Output the (X, Y) coordinate of the center of the cell containing the given text.  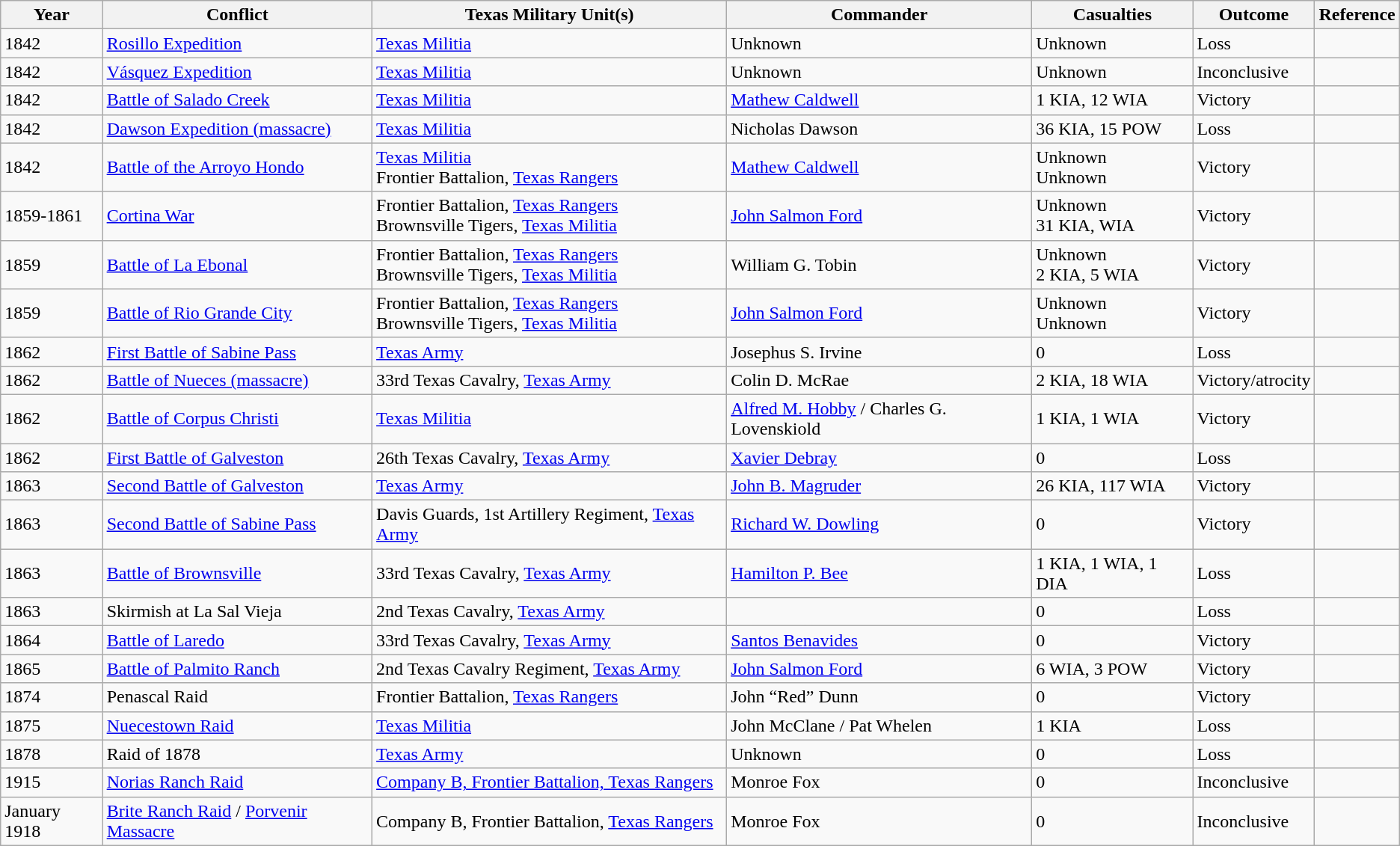
Unknown31 KIA, WIA (1113, 215)
Battle of La Ebonal (237, 265)
Casualties (1113, 15)
Cortina War (237, 215)
1 KIA, 12 WIA (1113, 100)
1874 (52, 697)
36 KIA, 15 POW (1113, 129)
Richard W. Dowling (879, 525)
First Battle of Galveston (237, 457)
Battle of the Arroyo Hondo (237, 168)
Year (52, 15)
Battle of Rio Grande City (237, 313)
Josephus S. Irvine (879, 352)
Outcome (1253, 15)
Second Battle of Galveston (237, 486)
2 KIA, 18 WIA (1113, 380)
1 KIA, 1 WIA (1113, 419)
Battle of Laredo (237, 640)
1878 (52, 754)
Reference (1357, 15)
William G. Tobin (879, 265)
1859-1861 (52, 215)
Vásquez Expedition (237, 72)
1 KIA (1113, 726)
January 1918 (52, 821)
Dawson Expedition (massacre) (237, 129)
Penascal Raid (237, 697)
Nicholas Dawson (879, 129)
Colin D. McRae (879, 380)
1875 (52, 726)
John McClane / Pat Whelen (879, 726)
26 KIA, 117 WIA (1113, 486)
Nuecestown Raid (237, 726)
John “Red” Dunn (879, 697)
Commander (879, 15)
1864 (52, 640)
First Battle of Sabine Pass (237, 352)
Battle of Salado Creek (237, 100)
Unknown2 KIA, 5 WIA (1113, 265)
2nd Texas Cavalry Regiment, Texas Army (550, 669)
Battle of Corpus Christi (237, 419)
1865 (52, 669)
Davis Guards, 1st Artillery Regiment, Texas Army (550, 525)
Alfred M. Hobby / Charles G. Lovenskiold (879, 419)
Texas Military Unit(s) (550, 15)
Hamilton P. Bee (879, 573)
2nd Texas Cavalry, Texas Army (550, 612)
Rosillo Expedition (237, 43)
Second Battle of Sabine Pass (237, 525)
Battle of Brownsville (237, 573)
Raid of 1878 (237, 754)
1915 (52, 782)
Battle of Palmito Ranch (237, 669)
John B. Magruder (879, 486)
1 KIA, 1 WIA, 1 DIA (1113, 573)
Victory/atrocity (1253, 380)
Brite Ranch Raid / Porvenir Massacre (237, 821)
6 WIA, 3 POW (1113, 669)
Skirmish at La Sal Vieja (237, 612)
Santos Benavides (879, 640)
Xavier Debray (879, 457)
Frontier Battalion, Texas Rangers (550, 697)
Battle of Nueces (massacre) (237, 380)
26th Texas Cavalry, Texas Army (550, 457)
Norias Ranch Raid (237, 782)
Texas MilitiaFrontier Battalion, Texas Rangers (550, 168)
Conflict (237, 15)
